Find where the given text appears and provide that cell's center as [X, Y] coordinate. 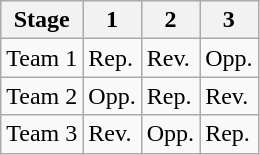
Team 3 [42, 134]
3 [229, 20]
1 [112, 20]
Team 1 [42, 58]
2 [170, 20]
Team 2 [42, 96]
Stage [42, 20]
